From the cell containing the given text, extract its center point as [X, Y] coordinate. 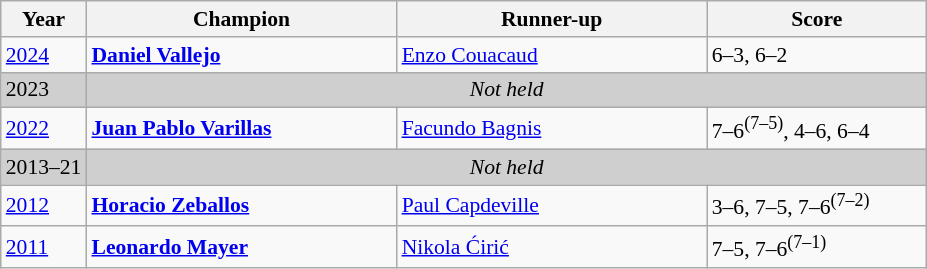
Horacio Zeballos [241, 206]
Facundo Bagnis [552, 128]
7–6(7–5), 4–6, 6–4 [817, 128]
Leonardo Mayer [241, 246]
Score [817, 19]
Daniel Vallejo [241, 55]
Nikola Ćirić [552, 246]
6–3, 6–2 [817, 55]
3–6, 7–5, 7–6(7–2) [817, 206]
2011 [44, 246]
Runner-up [552, 19]
2022 [44, 128]
Juan Pablo Varillas [241, 128]
Year [44, 19]
Enzo Couacaud [552, 55]
Champion [241, 19]
Paul Capdeville [552, 206]
2024 [44, 55]
7–5, 7–6(7–1) [817, 246]
2012 [44, 206]
2013–21 [44, 167]
2023 [44, 90]
